Return the [x, y] coordinate for the center point of the cell that contains the specified text.  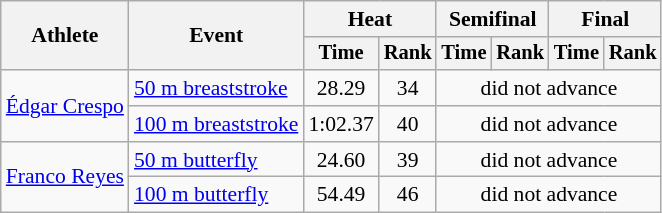
34 [408, 88]
24.60 [340, 160]
54.49 [340, 195]
100 m butterfly [216, 195]
39 [408, 160]
28.29 [340, 88]
1:02.37 [340, 124]
Event [216, 36]
50 m breaststroke [216, 88]
Heat [370, 19]
Athlete [65, 36]
46 [408, 195]
Final [605, 19]
Semifinal [492, 19]
Franco Reyes [65, 178]
100 m breaststroke [216, 124]
Édgar Crespo [65, 106]
50 m butterfly [216, 160]
40 [408, 124]
